Identify which cell holds the provided text, then report its [x, y] central coordinate. 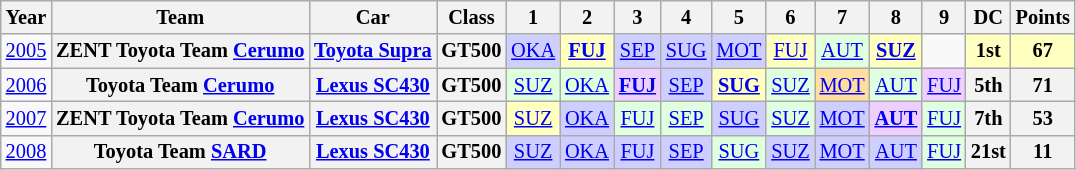
1st [988, 51]
2 [587, 17]
Car [372, 17]
11 [1043, 152]
Toyota Team Cerumo [180, 85]
DC [988, 17]
Toyota Team SARD [180, 152]
3 [638, 17]
Team [180, 17]
71 [1043, 85]
5 [738, 17]
21st [988, 152]
Year [26, 17]
8 [896, 17]
67 [1043, 51]
1 [533, 17]
4 [686, 17]
53 [1043, 118]
2008 [26, 152]
Class [472, 17]
6 [790, 17]
7 [842, 17]
Points [1043, 17]
Toyota Supra [372, 51]
9 [944, 17]
5th [988, 85]
2005 [26, 51]
2006 [26, 85]
7th [988, 118]
2007 [26, 118]
